Return [x, y] of the center of cell containing provided text 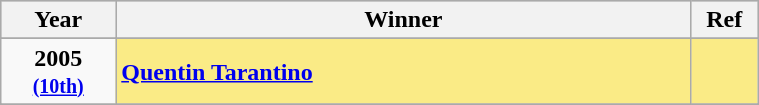
Quentin Tarantino [404, 72]
Year [58, 20]
2005 (10th) [58, 72]
Winner [404, 20]
Ref [724, 20]
